Find where the given text appears and provide that cell's center as [x, y] coordinate. 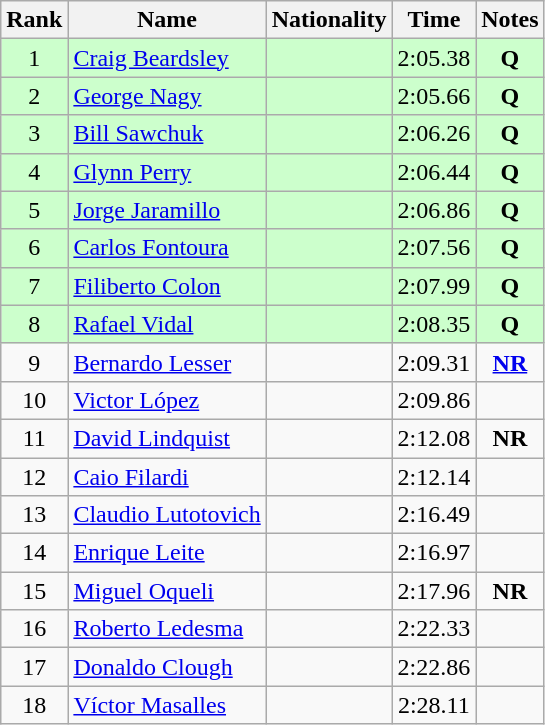
2:17.96 [434, 591]
Glynn Perry [167, 172]
2:22.86 [434, 667]
Bill Sawchuk [167, 134]
8 [34, 324]
David Lindquist [167, 438]
Miguel Oqueli [167, 591]
2:06.86 [434, 210]
Claudio Lutotovich [167, 515]
2:06.26 [434, 134]
Caio Filardi [167, 477]
Notes [510, 20]
2:08.35 [434, 324]
Donaldo Clough [167, 667]
2:06.44 [434, 172]
2:05.38 [434, 58]
2:16.97 [434, 553]
Time [434, 20]
15 [34, 591]
11 [34, 438]
Nationality [329, 20]
Rafael Vidal [167, 324]
Bernardo Lesser [167, 362]
2:05.66 [434, 96]
9 [34, 362]
2:12.08 [434, 438]
2:12.14 [434, 477]
3 [34, 134]
14 [34, 553]
1 [34, 58]
18 [34, 705]
16 [34, 629]
Carlos Fontoura [167, 248]
Roberto Ledesma [167, 629]
5 [34, 210]
2:28.11 [434, 705]
2 [34, 96]
4 [34, 172]
2:22.33 [434, 629]
George Nagy [167, 96]
6 [34, 248]
Victor López [167, 400]
Víctor Masalles [167, 705]
2:07.99 [434, 286]
2:07.56 [434, 248]
12 [34, 477]
2:09.31 [434, 362]
Name [167, 20]
2:09.86 [434, 400]
17 [34, 667]
7 [34, 286]
Rank [34, 20]
Jorge Jaramillo [167, 210]
10 [34, 400]
13 [34, 515]
Filiberto Colon [167, 286]
2:16.49 [434, 515]
Craig Beardsley [167, 58]
Enrique Leite [167, 553]
